Search for the cell housing the specified text and yield its [x, y] center coordinate. 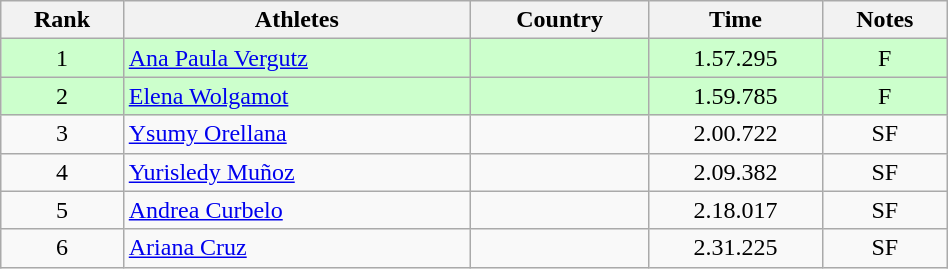
Elena Wolgamot [296, 96]
Rank [62, 20]
Ariana Cruz [296, 248]
2.18.017 [736, 210]
2.09.382 [736, 172]
Yurisledy Muñoz [296, 172]
Ana Paula Vergutz [296, 58]
Time [736, 20]
2 [62, 96]
6 [62, 248]
Ysumy Orellana [296, 134]
1 [62, 58]
5 [62, 210]
2.00.722 [736, 134]
2.31.225 [736, 248]
Notes [884, 20]
Andrea Curbelo [296, 210]
1.59.785 [736, 96]
4 [62, 172]
3 [62, 134]
Athletes [296, 20]
Country [559, 20]
1.57.295 [736, 58]
